Capture the cell that displays the provided text and extract its (X, Y) central coordinate. 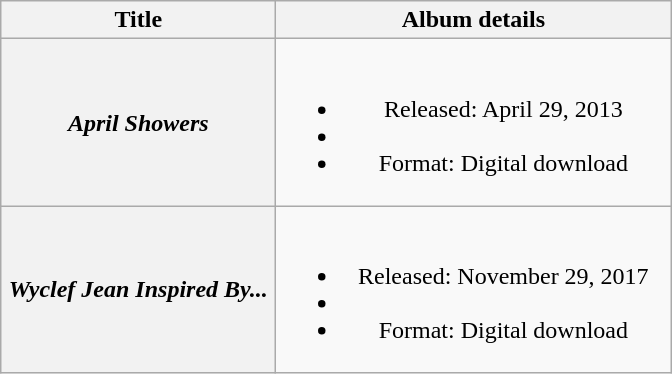
Title (138, 20)
Released: November 29, 2017Format: Digital download (474, 290)
April Showers (138, 122)
Wyclef Jean Inspired By... (138, 290)
Released: April 29, 2013Format: Digital download (474, 122)
Album details (474, 20)
